Capture the cell that displays the provided text and extract its (X, Y) central coordinate. 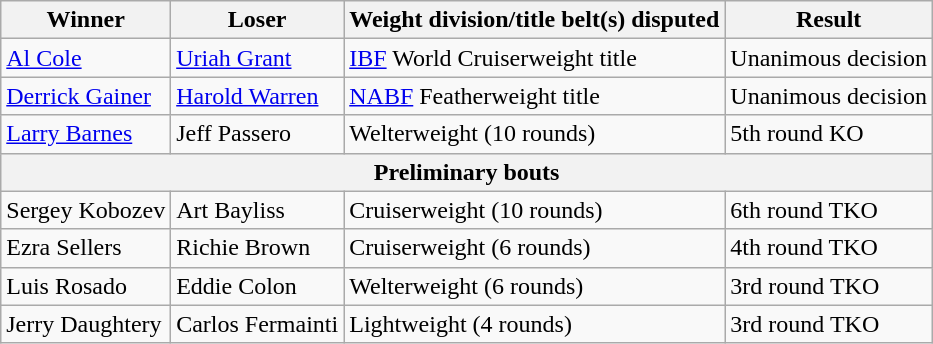
Jeff Passero (258, 134)
Al Cole (86, 58)
Harold Warren (258, 96)
Sergey Kobozev (86, 210)
Luis Rosado (86, 286)
Uriah Grant (258, 58)
Carlos Fermainti (258, 324)
Winner (86, 20)
IBF World Cruiserweight title (534, 58)
Lightweight (4 rounds) (534, 324)
6th round TKO (829, 210)
Richie Brown (258, 248)
Derrick Gainer (86, 96)
Weight division/title belt(s) disputed (534, 20)
Welterweight (6 rounds) (534, 286)
5th round KO (829, 134)
4th round TKO (829, 248)
Jerry Daughtery (86, 324)
Eddie Colon (258, 286)
Cruiserweight (6 rounds) (534, 248)
Preliminary bouts (467, 172)
Loser (258, 20)
Cruiserweight (10 rounds) (534, 210)
NABF Featherweight title (534, 96)
Result (829, 20)
Ezra Sellers (86, 248)
Larry Barnes (86, 134)
Art Bayliss (258, 210)
Welterweight (10 rounds) (534, 134)
